Provide the (X, Y) coordinate of the cell's center where the given text is located.  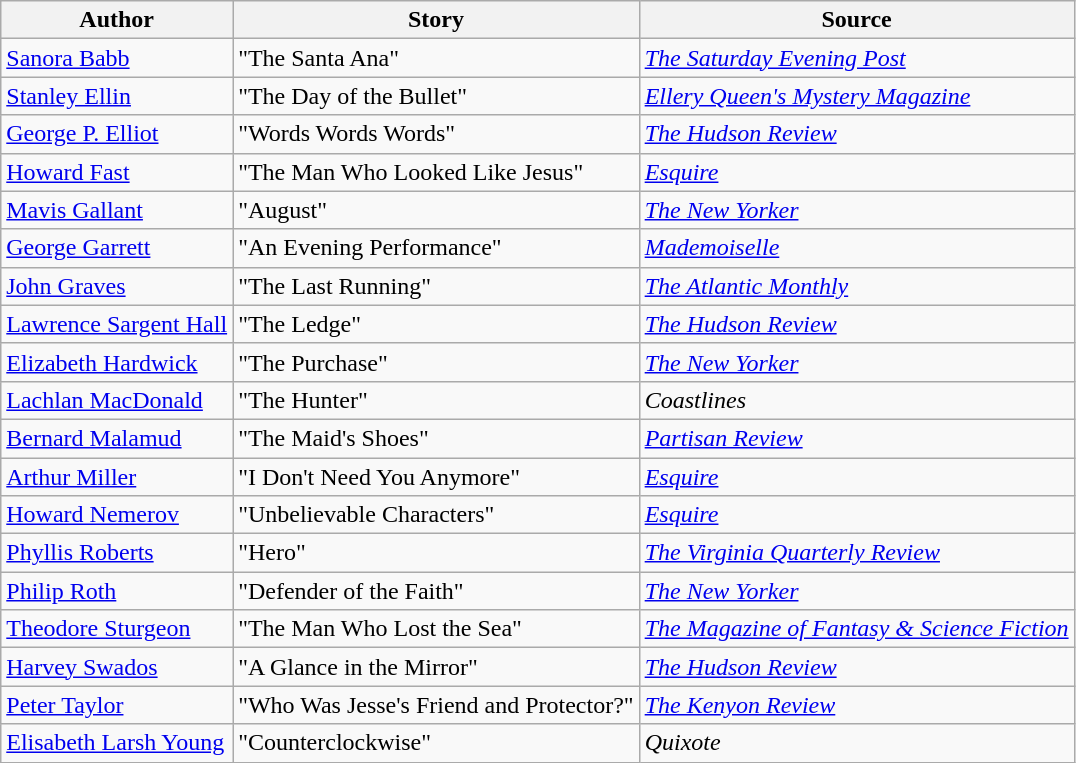
Elisabeth Larsh Young (117, 743)
"The Last Running" (436, 286)
George P. Elliot (117, 134)
The Saturday Evening Post (856, 58)
"The Ledge" (436, 324)
The Magazine of Fantasy & Science Fiction (856, 629)
Howard Nemerov (117, 515)
John Graves (117, 286)
"A Glance in the Mirror" (436, 667)
"Unbelievable Characters" (436, 515)
Partisan Review (856, 438)
Howard Fast (117, 172)
Arthur Miller (117, 477)
Source (856, 20)
"The Purchase" (436, 362)
Bernard Malamud (117, 438)
"The Man Who Lost the Sea" (436, 629)
"Counterclockwise" (436, 743)
Lachlan MacDonald (117, 400)
Mademoiselle (856, 248)
Ellery Queen's Mystery Magazine (856, 96)
Story (436, 20)
Mavis Gallant (117, 210)
Author (117, 20)
Sanora Babb (117, 58)
George Garrett (117, 248)
"Defender of the Faith" (436, 591)
"I Don't Need You Anymore" (436, 477)
Stanley Ellin (117, 96)
"The Man Who Looked Like Jesus" (436, 172)
Philip Roth (117, 591)
Coastlines (856, 400)
Theodore Sturgeon (117, 629)
"The Maid's Shoes" (436, 438)
"Hero" (436, 553)
"August" (436, 210)
"Who Was Jesse's Friend and Protector?" (436, 705)
"Words Words Words" (436, 134)
The Kenyon Review (856, 705)
Harvey Swados (117, 667)
The Atlantic Monthly (856, 286)
Elizabeth Hardwick (117, 362)
Lawrence Sargent Hall (117, 324)
"The Hunter" (436, 400)
"An Evening Performance" (436, 248)
Quixote (856, 743)
The Virginia Quarterly Review (856, 553)
"The Santa Ana" (436, 58)
Peter Taylor (117, 705)
Phyllis Roberts (117, 553)
"The Day of the Bullet" (436, 96)
